Detect which cell encompasses the target text, then output its (X, Y) center coordinate. 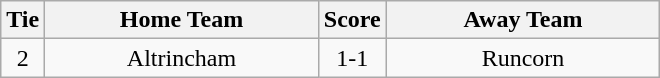
Tie (23, 20)
Away Team (523, 20)
Runcorn (523, 58)
1-1 (352, 58)
2 (23, 58)
Home Team (182, 20)
Altrincham (182, 58)
Score (352, 20)
